Extract the [X, Y] coordinate from the center of the cell holding the provided text.  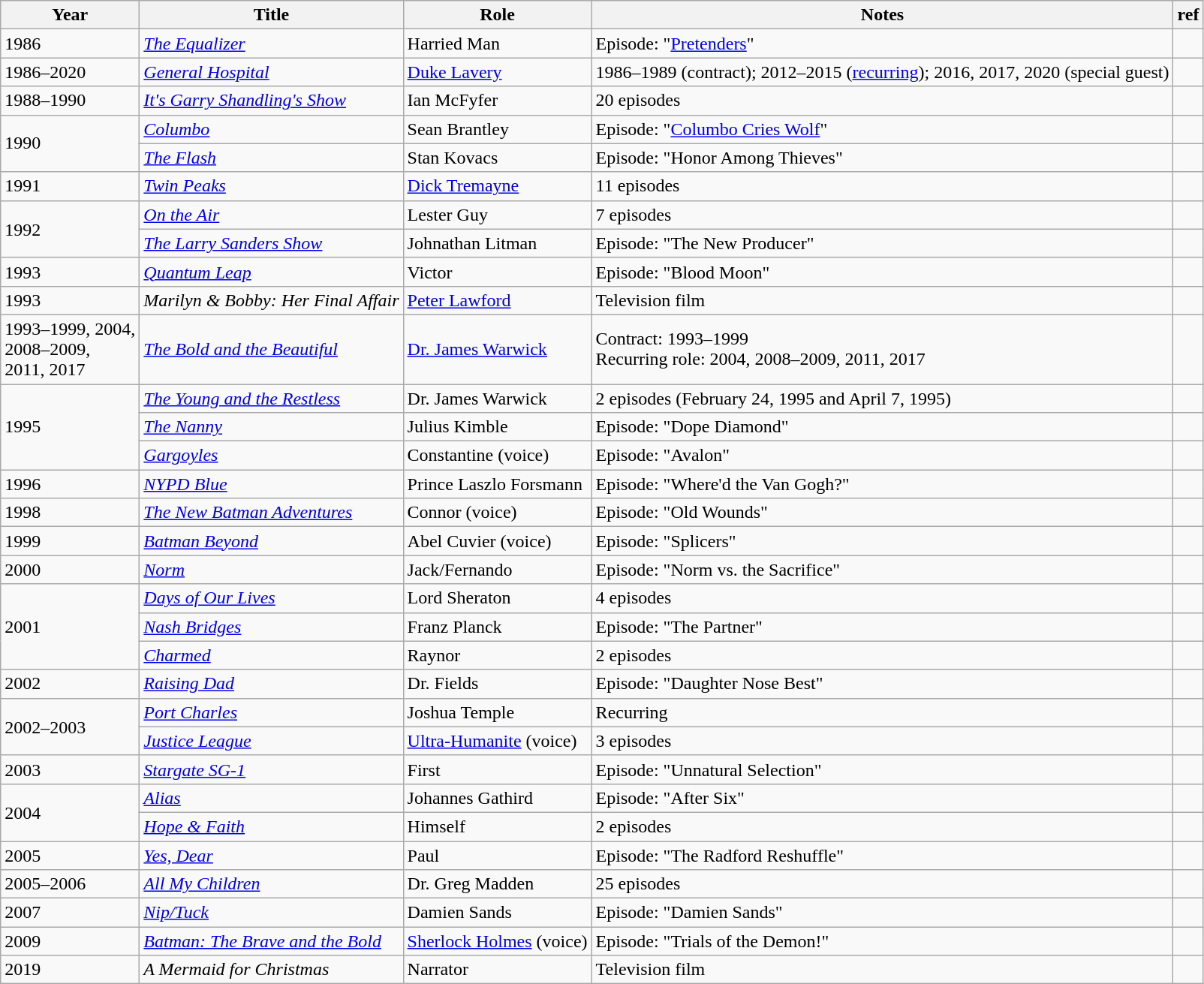
11 episodes [883, 186]
Johannes Gathird [497, 798]
1990 [71, 143]
Episode: "Dope Diamond" [883, 427]
Stan Kovacs [497, 158]
Episode: "After Six" [883, 798]
2002–2003 [71, 727]
Ultra-Humanite (voice) [497, 741]
Contract: 1993–1999 Recurring role: 2004, 2008–2009, 2011, 2017 [883, 349]
20 episodes [883, 101]
Lester Guy [497, 215]
ref [1188, 15]
Twin Peaks [272, 186]
Episode: "Unnatural Selection" [883, 769]
Constantine (voice) [497, 456]
Episode: "Blood Moon" [883, 272]
Prince Laszlo Forsmann [497, 484]
1999 [71, 541]
1995 [71, 427]
Episode: "Columbo Cries Wolf" [883, 129]
On the Air [272, 215]
Title [272, 15]
2019 [71, 970]
Episode: "The New Producer" [883, 243]
Episode: "Where'd the Van Gogh?" [883, 484]
Paul [497, 855]
Notes [883, 15]
2005 [71, 855]
Jack/Fernando [497, 570]
The Bold and the Beautiful [272, 349]
Damien Sands [497, 913]
Quantum Leap [272, 272]
Narrator [497, 970]
Victor [497, 272]
Charmed [272, 655]
Year [71, 15]
1998 [71, 513]
2007 [71, 913]
Episode: "Pretenders" [883, 44]
Days of Our Lives [272, 598]
Episode: "Norm vs. the Sacrifice" [883, 570]
Ian McFyfer [497, 101]
2001 [71, 627]
4 episodes [883, 598]
NYPD Blue [272, 484]
1988–1990 [71, 101]
Episode: "Trials of the Demon!" [883, 941]
Nash Bridges [272, 627]
1993–1999, 2004,2008–2009,2011, 2017 [71, 349]
The Young and the Restless [272, 399]
Batman: The Brave and the Bold [272, 941]
Episode: "Damien Sands" [883, 913]
2 episodes (February 24, 1995 and April 7, 1995) [883, 399]
All My Children [272, 884]
Role [497, 15]
Julius Kimble [497, 427]
Episode: "Honor Among Thieves" [883, 158]
Connor (voice) [497, 513]
Yes, Dear [272, 855]
Sean Brantley [497, 129]
Port Charles [272, 712]
The Equalizer [272, 44]
The Larry Sanders Show [272, 243]
Lord Sheraton [497, 598]
Duke Lavery [497, 72]
Dr. Greg Madden [497, 884]
1992 [71, 229]
Episode: "Daughter Nose Best" [883, 684]
Alias [272, 798]
Episode: "The Partner" [883, 627]
Peter Lawford [497, 300]
2005–2006 [71, 884]
2003 [71, 769]
Johnathan Litman [497, 243]
Episode: "Old Wounds" [883, 513]
Raising Dad [272, 684]
1986 [71, 44]
1986–1989 (contract); 2012–2015 (recurring); 2016, 2017, 2020 (special guest) [883, 72]
Gargoyles [272, 456]
3 episodes [883, 741]
Dick Tremayne [497, 186]
Stargate SG-1 [272, 769]
Episode: "Avalon" [883, 456]
2009 [71, 941]
Franz Planck [497, 627]
A Mermaid for Christmas [272, 970]
Nip/Tuck [272, 913]
Abel Cuvier (voice) [497, 541]
Recurring [883, 712]
The Flash [272, 158]
Marilyn & Bobby: Her Final Affair [272, 300]
The New Batman Adventures [272, 513]
Sherlock Holmes (voice) [497, 941]
It's Garry Shandling's Show [272, 101]
7 episodes [883, 215]
25 episodes [883, 884]
1996 [71, 484]
The Nanny [272, 427]
Dr. Fields [497, 684]
General Hospital [272, 72]
Himself [497, 826]
Justice League [272, 741]
2004 [71, 812]
First [497, 769]
1986–2020 [71, 72]
Norm [272, 570]
Hope & Faith [272, 826]
2000 [71, 570]
2002 [71, 684]
Columbo [272, 129]
Batman Beyond [272, 541]
Joshua Temple [497, 712]
Raynor [497, 655]
Episode: "Splicers" [883, 541]
Episode: "The Radford Reshuffle" [883, 855]
1991 [71, 186]
Harried Man [497, 44]
